Determine the (X, Y) coordinate at the center of the cell enclosing the given text.  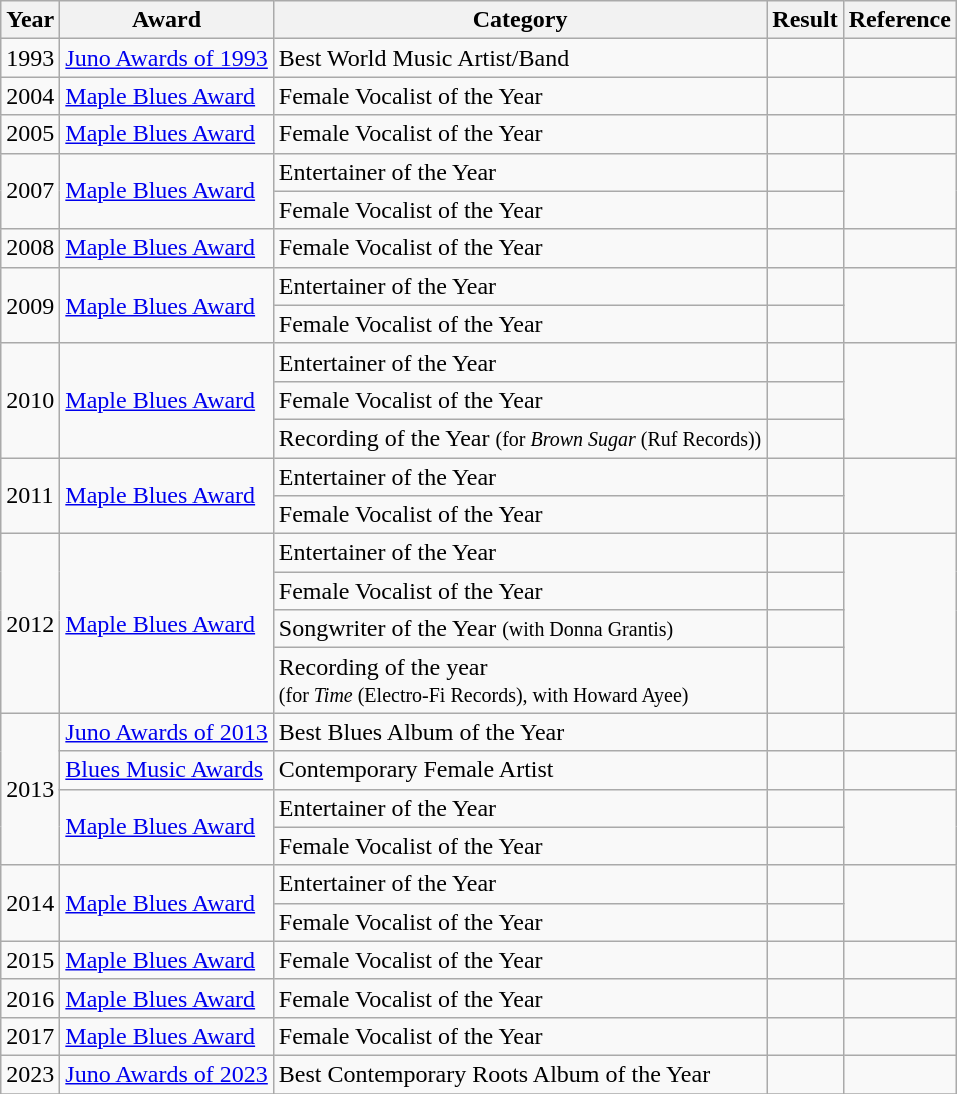
Juno Awards of 2023 (167, 1074)
Blues Music Awards (167, 770)
2023 (30, 1074)
Result (805, 20)
2011 (30, 496)
1993 (30, 58)
Juno Awards of 1993 (167, 58)
2013 (30, 789)
Contemporary Female Artist (520, 770)
Recording of the Year (for Brown Sugar (Ruf Records)) (520, 438)
2005 (30, 134)
Recording of the year(for Time (Electro-Fi Records), with Howard Ayee) (520, 680)
Category (520, 20)
Best World Music Artist/Band (520, 58)
2012 (30, 624)
2004 (30, 96)
2010 (30, 400)
Juno Awards of 2013 (167, 732)
2014 (30, 903)
2017 (30, 1036)
Best Contemporary Roots Album of the Year (520, 1074)
2007 (30, 191)
2015 (30, 960)
Award (167, 20)
Songwriter of the Year (with Donna Grantis) (520, 629)
Reference (900, 20)
2009 (30, 305)
Year (30, 20)
2008 (30, 248)
2016 (30, 998)
Best Blues Album of the Year (520, 732)
